Scan for the cell matching the given text and deliver its [X, Y] coordinate at center. 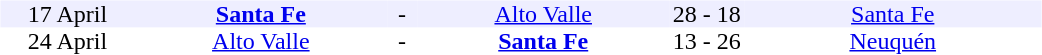
24 April [67, 42]
28 - 18 [707, 14]
13 - 26 [707, 42]
Neuquén [893, 42]
17 April [67, 14]
